Find where the given text appears and provide that cell's center as (X, Y) coordinate. 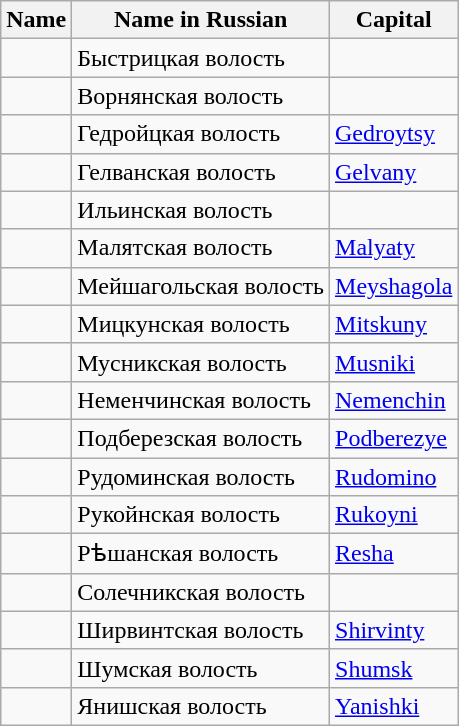
Быстрицкая волость (201, 58)
Gedroytsy (394, 134)
Shumsk (394, 668)
Гедройцкая волость (201, 134)
Mitskuny (394, 324)
Name (36, 20)
Солечникская волость (201, 592)
Musniki (394, 362)
Ширвинтская волость (201, 630)
Name in Russian (201, 20)
Rudomino (394, 477)
Янишская волость (201, 706)
Ильинская волость (201, 210)
Рукойнская волость (201, 515)
Rukoyni (394, 515)
Malyaty (394, 248)
Шумская волость (201, 668)
Неменчинская волость (201, 400)
Мицкунская волость (201, 324)
Мейшагольская волость (201, 286)
Gelvany (394, 172)
Resha (394, 554)
Meyshagola (394, 286)
Подберезская волость (201, 438)
Гелванская волость (201, 172)
Рудоминская волость (201, 477)
Малятская волость (201, 248)
Capital (394, 20)
Ворнянская волость (201, 96)
Рѣшанская волость (201, 554)
Podberezye (394, 438)
Мусникская волость (201, 362)
Nemenchin (394, 400)
Yanishki (394, 706)
Shirvinty (394, 630)
